Pinpoint the cell where the given text exists, returning its (x, y) midpoint coordinate. 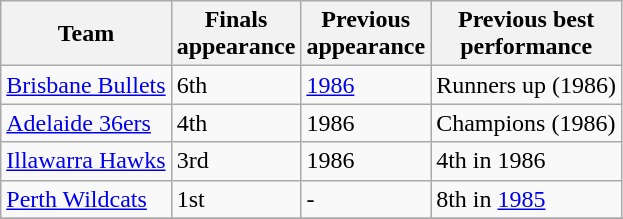
1st (236, 199)
4th in 1986 (526, 161)
- (366, 199)
Runners up (1986) (526, 85)
Perth Wildcats (86, 199)
Adelaide 36ers (86, 123)
Team (86, 34)
4th (236, 123)
6th (236, 85)
3rd (236, 161)
Previousappearance (366, 34)
Champions (1986) (526, 123)
Illawarra Hawks (86, 161)
8th in 1985 (526, 199)
Finalsappearance (236, 34)
Previous bestperformance (526, 34)
Brisbane Bullets (86, 85)
